Detect which cell encompasses the target text, then output its [x, y] center coordinate. 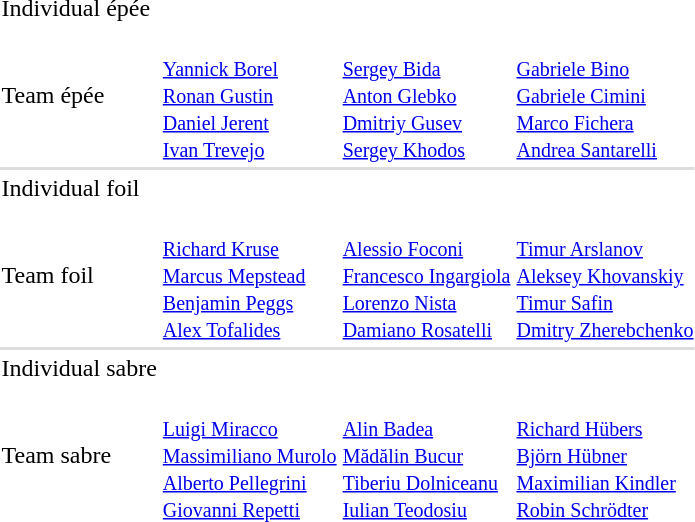
Richard Kruse Marcus Mepstead Benjamin Peggs Alex Tofalides [250, 275]
Timur Arslanov Aleksey Khovanskiy Timur Safin Dmitry Zherebchenko [605, 275]
Team foil [79, 275]
Gabriele Bino Gabriele Cimini Marco Fichera Andrea Santarelli [605, 95]
Individual foil [79, 188]
Sergey Bida Anton Glebko Dmitriy Gusev Sergey Khodos [426, 95]
Yannick Borel Ronan Gustin Daniel Jerent Ivan Trevejo [250, 95]
Alessio Foconi Francesco Ingargiola Lorenzo Nista Damiano Rosatelli [426, 275]
Team épée [79, 95]
Individual sabre [79, 368]
